Return (X, Y) of the center of cell containing provided text 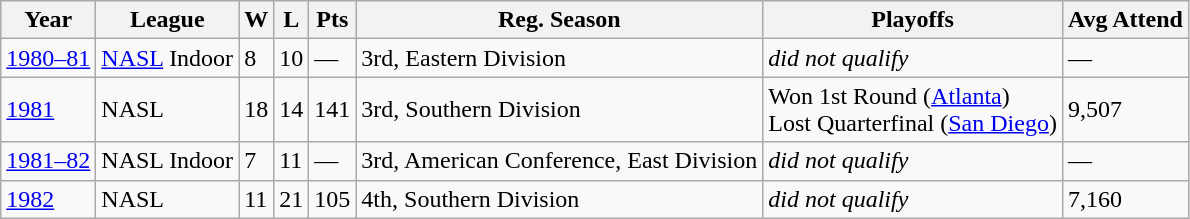
League (168, 20)
18 (256, 110)
Won 1st Round (Atlanta)Lost Quarterfinal (San Diego) (913, 110)
Avg Attend (1125, 20)
7 (256, 161)
L (292, 20)
W (256, 20)
Year (48, 20)
105 (332, 199)
10 (292, 58)
7,160 (1125, 199)
1981 (48, 110)
4th, Southern Division (560, 199)
3rd, Eastern Division (560, 58)
1982 (48, 199)
1981–82 (48, 161)
8 (256, 58)
Reg. Season (560, 20)
Pts (332, 20)
9,507 (1125, 110)
Playoffs (913, 20)
3rd, American Conference, East Division (560, 161)
3rd, Southern Division (560, 110)
1980–81 (48, 58)
141 (332, 110)
21 (292, 199)
14 (292, 110)
